Scan for the cell matching the given text and deliver its (x, y) coordinate at center. 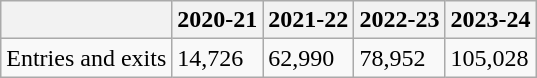
2020-21 (218, 20)
2021-22 (308, 20)
2022-23 (400, 20)
14,726 (218, 58)
Entries and exits (86, 58)
62,990 (308, 58)
78,952 (400, 58)
105,028 (490, 58)
2023-24 (490, 20)
